Determine the (X, Y) coordinate at the center of the cell enclosing the given text.  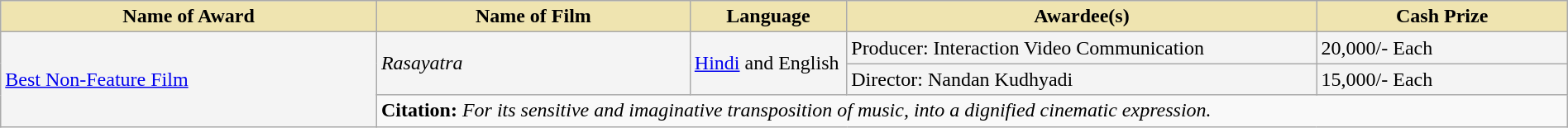
20,000/- Each (1442, 48)
Rasayatra (533, 64)
Director: Nandan Kudhyadi (1082, 79)
Citation: For its sensitive and imaginative transposition of music, into a dignified cinematic expression. (972, 111)
Hindi and English (767, 64)
Awardee(s) (1082, 17)
Language (767, 17)
Best Non-Feature Film (189, 79)
Producer: Interaction Video Communication (1082, 48)
Cash Prize (1442, 17)
Name of Film (533, 17)
15,000/- Each (1442, 79)
Name of Award (189, 17)
